Search for the cell housing the specified text and yield its (x, y) center coordinate. 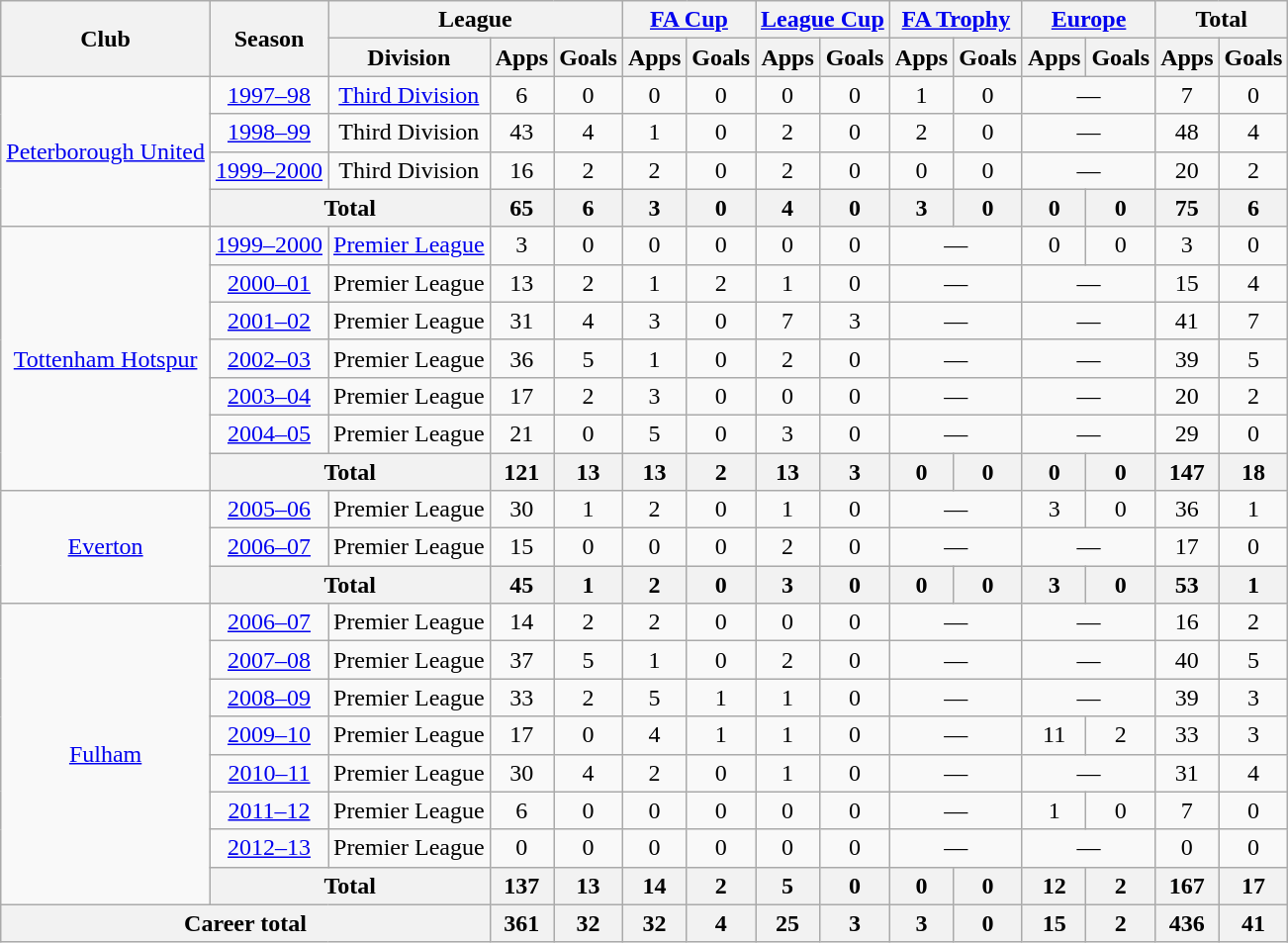
2007–08 (269, 660)
1997–98 (269, 95)
Season (269, 39)
League (476, 20)
Career total (245, 923)
147 (1187, 472)
League Cup (823, 20)
2005–06 (269, 510)
FA Trophy (956, 20)
29 (1187, 433)
45 (521, 585)
2002–03 (269, 358)
2011–12 (269, 810)
2010–11 (269, 773)
Fulham (106, 754)
12 (1054, 886)
43 (521, 133)
Club (106, 39)
Everton (106, 547)
361 (521, 923)
21 (521, 433)
11 (1054, 735)
48 (1187, 133)
2012–13 (269, 848)
65 (521, 208)
2009–10 (269, 735)
Peterborough United (106, 151)
137 (521, 886)
121 (521, 472)
Europe (1088, 20)
2001–02 (269, 321)
40 (1187, 660)
25 (787, 923)
2008–09 (269, 698)
FA Cup (689, 20)
Division (410, 57)
1998–99 (269, 133)
167 (1187, 886)
Tottenham Hotspur (106, 358)
2000–01 (269, 283)
37 (521, 660)
2003–04 (269, 396)
75 (1187, 208)
436 (1187, 923)
53 (1187, 585)
18 (1253, 472)
2004–05 (269, 433)
